Extract the [X, Y] coordinate from the center of the cell holding the provided text.  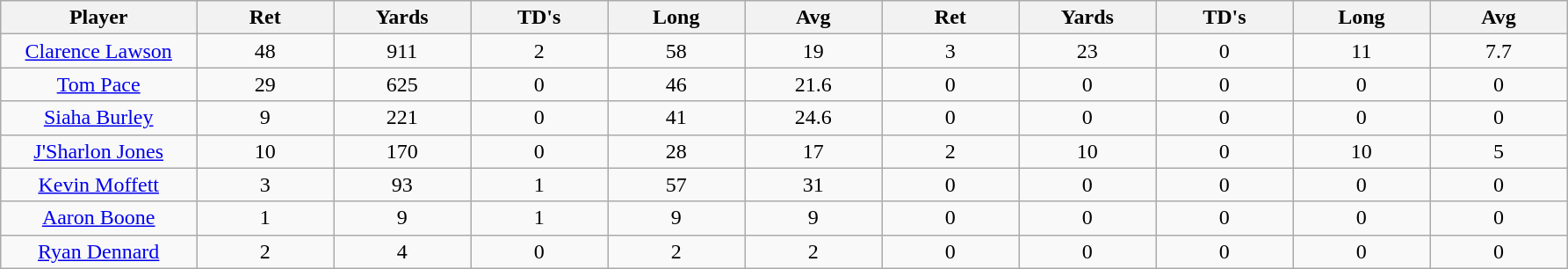
7.7 [1499, 51]
24.6 [813, 118]
Clarence Lawson [98, 51]
221 [402, 118]
41 [676, 118]
28 [676, 151]
Ryan Dennard [98, 251]
17 [813, 151]
48 [265, 51]
46 [676, 84]
170 [402, 151]
19 [813, 51]
5 [1499, 151]
Player [98, 18]
31 [813, 185]
21.6 [813, 84]
58 [676, 51]
911 [402, 51]
29 [265, 84]
93 [402, 185]
Siaha Burley [98, 118]
J'Sharlon Jones [98, 151]
625 [402, 84]
4 [402, 251]
23 [1087, 51]
11 [1362, 51]
Aaron Boone [98, 218]
57 [676, 185]
Tom Pace [98, 84]
Kevin Moffett [98, 185]
